Determine the (x, y) coordinate at the center of the cell enclosing the given text.  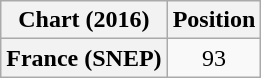
Position (214, 20)
Chart (2016) (84, 20)
France (SNEP) (84, 58)
93 (214, 58)
